Scan for the cell matching the given text and deliver its (X, Y) coordinate at center. 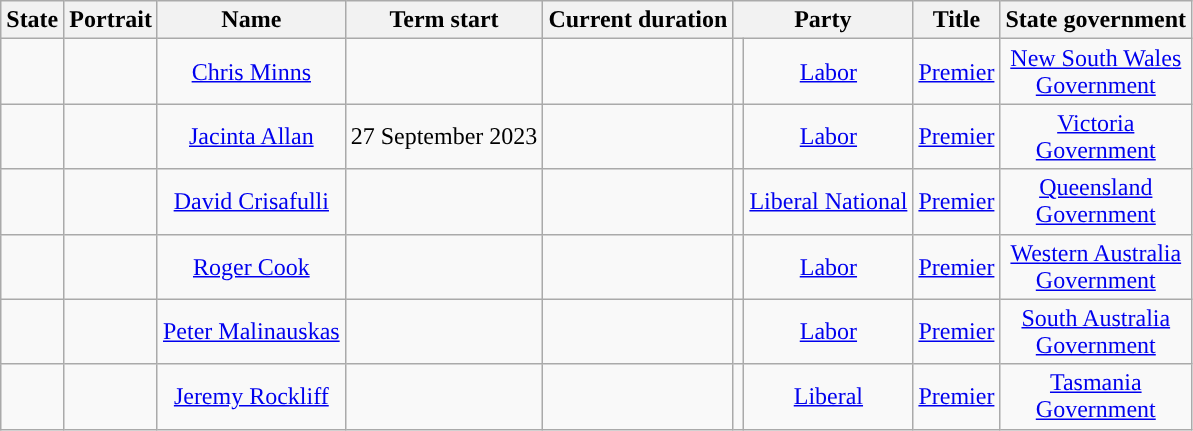
TasmaniaGovernment (1096, 396)
South AustraliaGovernment (1096, 332)
Term start (444, 20)
Jeremy Rockliff (251, 396)
New South WalesGovernment (1096, 72)
Party (823, 20)
State (32, 20)
Name (251, 20)
QueenslandGovernment (1096, 202)
Jacinta Allan (251, 136)
David Crisafulli (251, 202)
Roger Cook (251, 266)
Current duration (638, 20)
Liberal National (828, 202)
Peter Malinauskas (251, 332)
VictoriaGovernment (1096, 136)
Portrait (111, 20)
Title (956, 20)
Chris Minns (251, 72)
Liberal (828, 396)
Western AustraliaGovernment (1096, 266)
State government (1096, 20)
27 September 2023 (444, 136)
